Return (X, Y) of the center of cell containing provided text 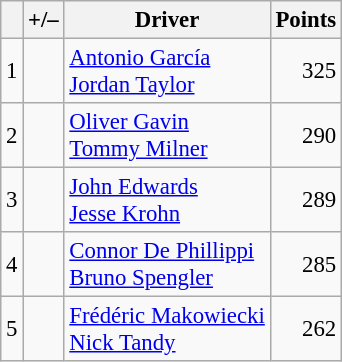
5 (12, 330)
Driver (167, 20)
262 (306, 330)
Antonio García Jordan Taylor (167, 72)
Frédéric Makowiecki Nick Tandy (167, 330)
4 (12, 264)
John Edwards Jesse Krohn (167, 200)
Connor De Phillippi Bruno Spengler (167, 264)
2 (12, 136)
3 (12, 200)
289 (306, 200)
285 (306, 264)
1 (12, 72)
+/– (44, 20)
Oliver Gavin Tommy Milner (167, 136)
Points (306, 20)
290 (306, 136)
325 (306, 72)
